From the cell containing the given text, extract its center point as (x, y) coordinate. 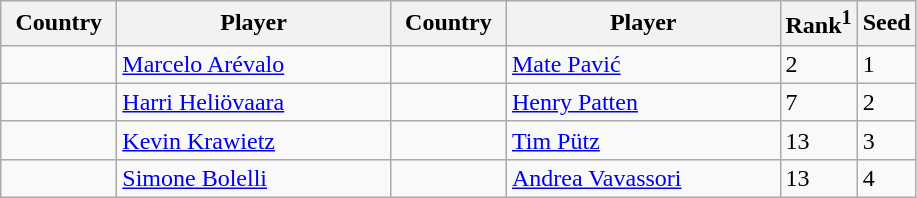
Mate Pavić (643, 64)
Marcelo Arévalo (254, 64)
Andrea Vavassori (643, 178)
Tim Pütz (643, 140)
Simone Bolelli (254, 178)
Kevin Krawietz (254, 140)
4 (886, 178)
Rank1 (818, 24)
Harri Heliövaara (254, 102)
Henry Patten (643, 102)
Seed (886, 24)
3 (886, 140)
7 (818, 102)
1 (886, 64)
